Scan for the cell matching the given text and deliver its (X, Y) coordinate at center. 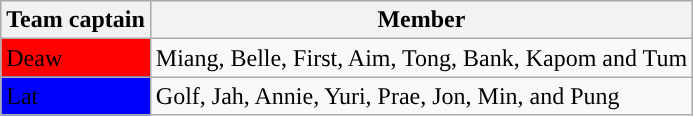
Miang, Belle, First, Aim, Tong, Bank, Kapom and Tum (421, 58)
Golf, Jah, Annie, Yuri, Prae, Jon, Min, and Pung (421, 96)
Member (421, 20)
Team captain (76, 20)
Lat (76, 96)
Deaw (76, 58)
